Return the [x, y] coordinate for the center point of the cell that contains the specified text.  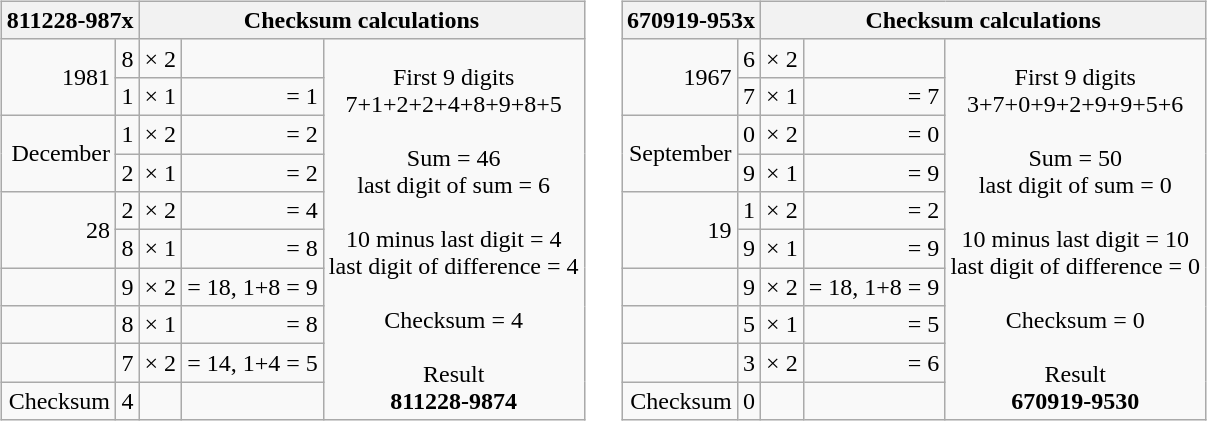
= 6 [874, 363]
First 9 digits 7+1+2+2+4+8+9+8+5 Sum = 46 last digit of sum = 6 10 minus last digit = 4 last digit of difference = 4 Checksum = 4 Result 811228-9874 [454, 230]
28 [58, 230]
First 9 digits 3+7+0+9+2+9+9+5+6 Sum = 50 last digit of sum = 0 10 minus last digit = 10 last digit of difference = 0 Checksum = 0 Result 670919-9530 [1076, 230]
4 [128, 401]
= 5 [874, 325]
1967 [680, 77]
811228-987x [70, 20]
= 0 [874, 134]
= 1 [253, 96]
3 [748, 363]
1981 [58, 77]
= 14, 1+4 = 5 [253, 363]
= 4 [253, 211]
December [58, 153]
= 7 [874, 96]
6 [748, 58]
5 [748, 325]
September [680, 153]
19 [680, 230]
670919-953x [692, 20]
